Return (x, y) of the center of cell containing provided text 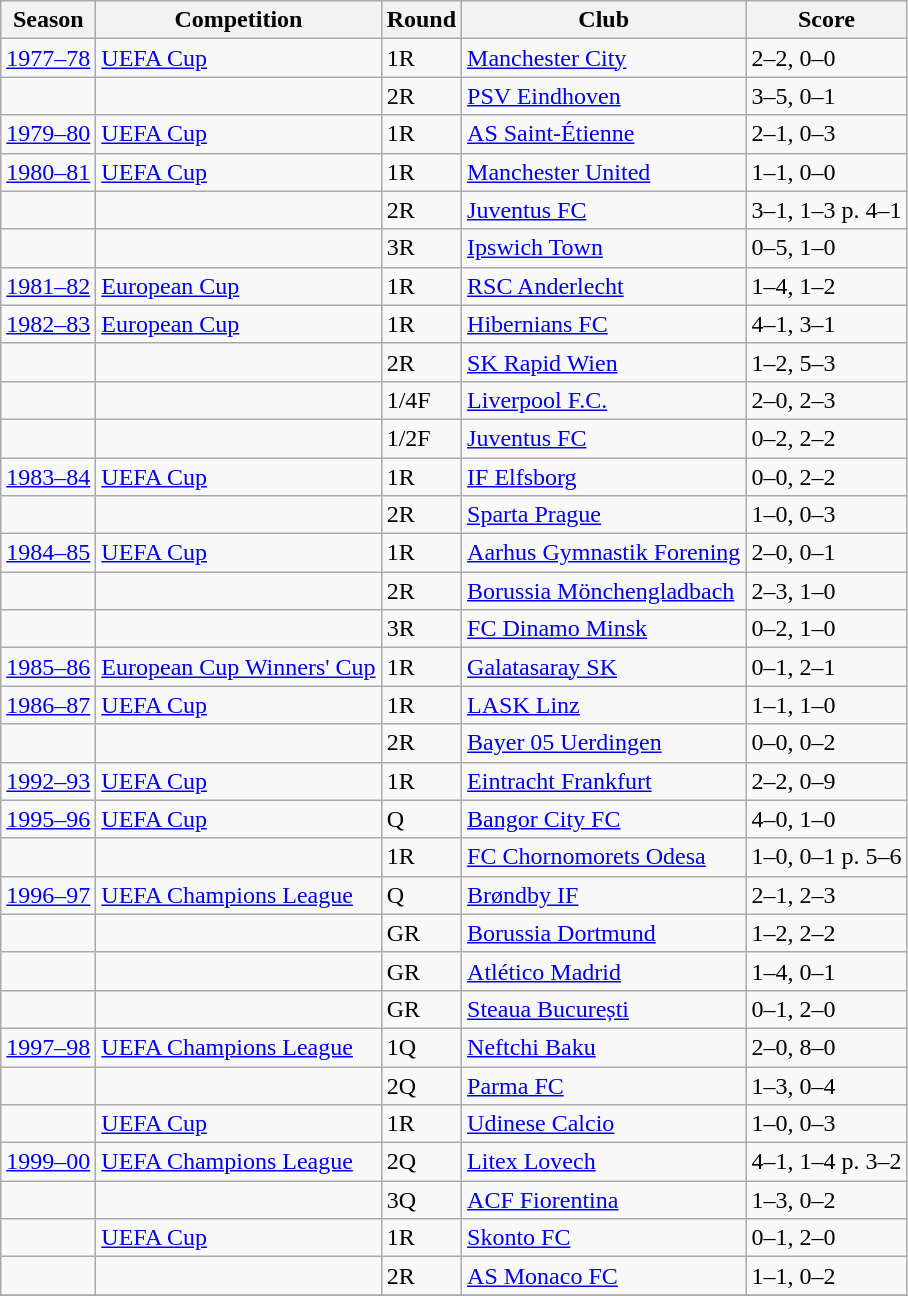
1980–81 (48, 172)
Borussia Mönchengladbach (604, 591)
0–2, 1–0 (826, 629)
2–2, 0–0 (826, 58)
Eintracht Frankfurt (604, 781)
2–1, 0–3 (826, 134)
Aarhus Gymnastik Forening (604, 553)
0–2, 2–2 (826, 438)
PSV Eindhoven (604, 96)
Competition (238, 20)
Round (421, 20)
Atlético Madrid (604, 971)
0–0, 2–2 (826, 477)
1/4F (421, 400)
1–1, 0–0 (826, 172)
European Cup Winners' Cup (238, 667)
Manchester United (604, 172)
Udinese Calcio (604, 1124)
Parma FC (604, 1085)
FC Dinamo Minsk (604, 629)
1996–97 (48, 895)
Steaua București (604, 1009)
ACF Fiorentina (604, 1200)
Sparta Prague (604, 515)
2–1, 2–3 (826, 895)
4–0, 1–0 (826, 819)
1986–87 (48, 705)
1–3, 0–2 (826, 1200)
1–2, 2–2 (826, 933)
1981–82 (48, 286)
Brøndby IF (604, 895)
Score (826, 20)
2–2, 0–9 (826, 781)
2–3, 1–0 (826, 591)
1/2F (421, 438)
1–3, 0–4 (826, 1085)
Club (604, 20)
3–1, 1–3 p. 4–1 (826, 210)
3Q (421, 1200)
1977–78 (48, 58)
Season (48, 20)
Galatasaray SK (604, 667)
Borussia Dortmund (604, 933)
1983–84 (48, 477)
0–1, 2–1 (826, 667)
2–0, 8–0 (826, 1047)
Bayer 05 Uerdingen (604, 743)
IF Elfsborg (604, 477)
1997–98 (48, 1047)
1985–86 (48, 667)
1995–96 (48, 819)
AS Monaco FC (604, 1276)
Litex Lovech (604, 1162)
Ipswich Town (604, 248)
Liverpool F.C. (604, 400)
1Q (421, 1047)
0–0, 0–2 (826, 743)
1982–83 (48, 324)
2–0, 0–1 (826, 553)
RSC Anderlecht (604, 286)
4–1, 3–1 (826, 324)
2–0, 2–3 (826, 400)
Neftchi Baku (604, 1047)
4–1, 1–4 p. 3–2 (826, 1162)
SK Rapid Wien (604, 362)
1979–80 (48, 134)
FC Chornomorets Odesa (604, 857)
Hibernians FC (604, 324)
1–4, 0–1 (826, 971)
3–5, 0–1 (826, 96)
Skonto FC (604, 1238)
1–2, 5–3 (826, 362)
1–4, 1–2 (826, 286)
AS Saint-Étienne (604, 134)
1–1, 0–2 (826, 1276)
0–5, 1–0 (826, 248)
Bangor City FC (604, 819)
1984–85 (48, 553)
1999–00 (48, 1162)
1992–93 (48, 781)
Manchester City (604, 58)
LASK Linz (604, 705)
1–0, 0–1 p. 5–6 (826, 857)
1–1, 1–0 (826, 705)
